Output the [x, y] coordinate of the center of the cell containing the given text.  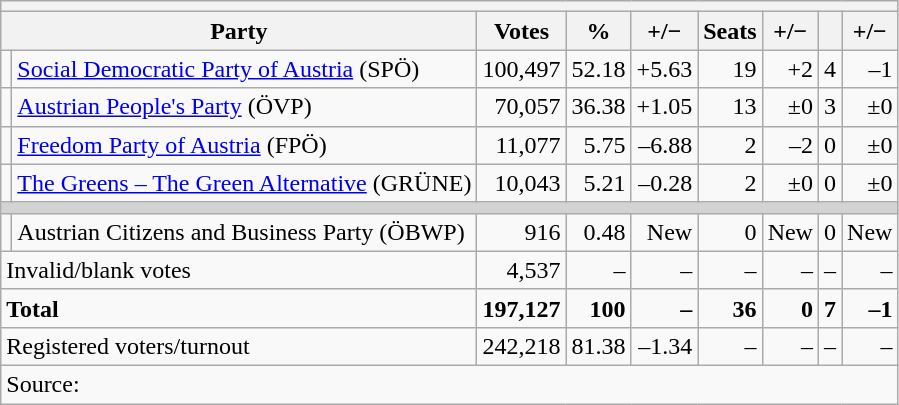
4,537 [522, 270]
–2 [790, 145]
100 [598, 308]
4 [830, 69]
–1.34 [664, 346]
100,497 [522, 69]
–6.88 [664, 145]
5.75 [598, 145]
The Greens – The Green Alternative (GRÜNE) [244, 183]
Seats [730, 31]
70,057 [522, 107]
0.48 [598, 232]
% [598, 31]
11,077 [522, 145]
Freedom Party of Austria (FPÖ) [244, 145]
+5.63 [664, 69]
+2 [790, 69]
36.38 [598, 107]
19 [730, 69]
36 [730, 308]
Austrian People's Party (ÖVP) [244, 107]
Total [239, 308]
Votes [522, 31]
81.38 [598, 346]
52.18 [598, 69]
5.21 [598, 183]
+1.05 [664, 107]
916 [522, 232]
Party [239, 31]
Austrian Citizens and Business Party (ÖBWP) [244, 232]
Invalid/blank votes [239, 270]
242,218 [522, 346]
–0.28 [664, 183]
10,043 [522, 183]
3 [830, 107]
197,127 [522, 308]
Social Democratic Party of Austria (SPÖ) [244, 69]
Source: [450, 384]
Registered voters/turnout [239, 346]
13 [730, 107]
7 [830, 308]
